Extract the [X, Y] coordinate from the center of the cell holding the provided text.  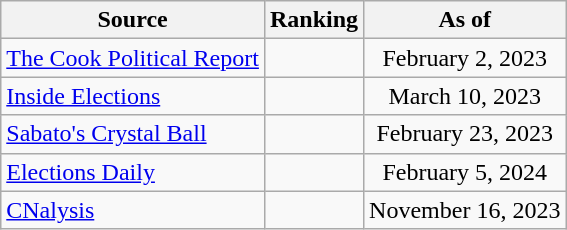
Source [133, 20]
March 10, 2023 [465, 96]
February 5, 2024 [465, 172]
Ranking [314, 20]
November 16, 2023 [465, 210]
Inside Elections [133, 96]
February 23, 2023 [465, 134]
Sabato's Crystal Ball [133, 134]
As of [465, 20]
The Cook Political Report [133, 58]
CNalysis [133, 210]
Elections Daily [133, 172]
February 2, 2023 [465, 58]
